Locate the cell with the specified text and output its (x, y) center coordinate. 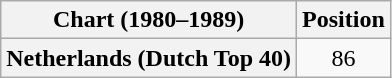
Chart (1980–1989) (149, 20)
Position (344, 20)
Netherlands (Dutch Top 40) (149, 58)
86 (344, 58)
